Scan for the cell matching the given text and deliver its [x, y] coordinate at center. 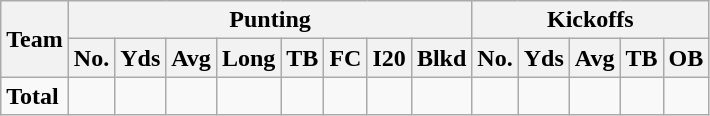
Total [35, 96]
Punting [270, 20]
Long [248, 58]
Kickoffs [590, 20]
FC [346, 58]
OB [686, 58]
I20 [389, 58]
Team [35, 39]
Blkd [441, 58]
